Identify which cell holds the provided text, then report its [x, y] central coordinate. 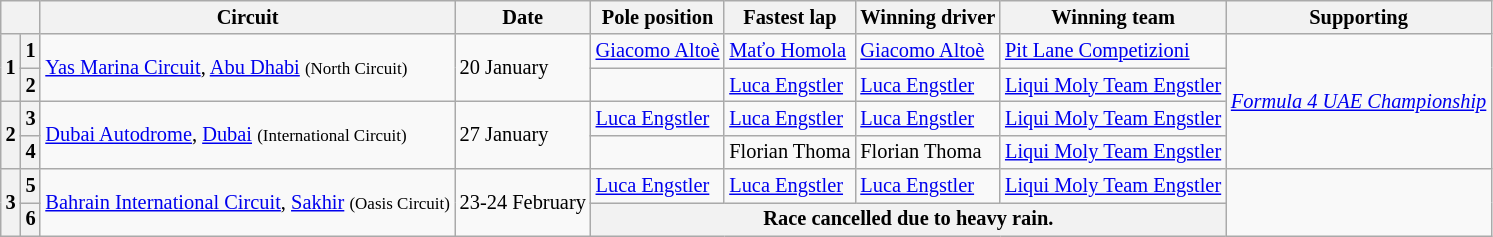
23-24 February [523, 202]
Winning driver [928, 17]
Supporting [1358, 17]
4 [31, 152]
Yas Marina Circuit, Abu Dhabi (North Circuit) [247, 68]
20 January [523, 68]
Pole position [658, 17]
Pit Lane Competizioni [1113, 51]
Dubai Autodrome, Dubai (International Circuit) [247, 134]
Winning team [1113, 17]
Race cancelled due to heavy rain. [908, 219]
Circuit [247, 17]
Fastest lap [790, 17]
Formula 4 UAE Championship [1358, 102]
Maťo Homola [790, 51]
5 [31, 186]
Bahrain International Circuit, Sakhir (Oasis Circuit) [247, 202]
6 [31, 219]
Date [523, 17]
27 January [523, 134]
